Output the [X, Y] coordinate of the center of the cell containing the given text.  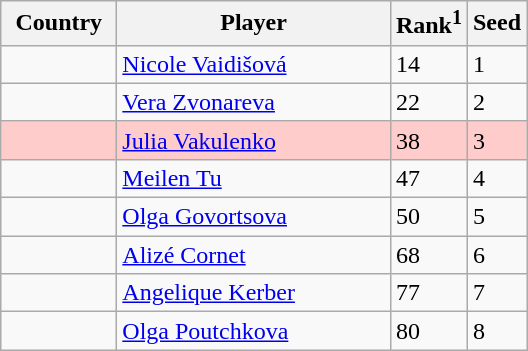
47 [428, 178]
1 [496, 64]
6 [496, 255]
Vera Zvonareva [254, 102]
Player [254, 24]
5 [496, 217]
Meilen Tu [254, 178]
Nicole Vaidišová [254, 64]
77 [428, 293]
68 [428, 255]
50 [428, 217]
Seed [496, 24]
Olga Govortsova [254, 217]
14 [428, 64]
8 [496, 331]
Angelique Kerber [254, 293]
Rank1 [428, 24]
7 [496, 293]
Country [59, 24]
Julia Vakulenko [254, 140]
38 [428, 140]
4 [496, 178]
2 [496, 102]
22 [428, 102]
Alizé Cornet [254, 255]
80 [428, 331]
3 [496, 140]
Olga Poutchkova [254, 331]
